Identify which cell holds the provided text, then report its [X, Y] central coordinate. 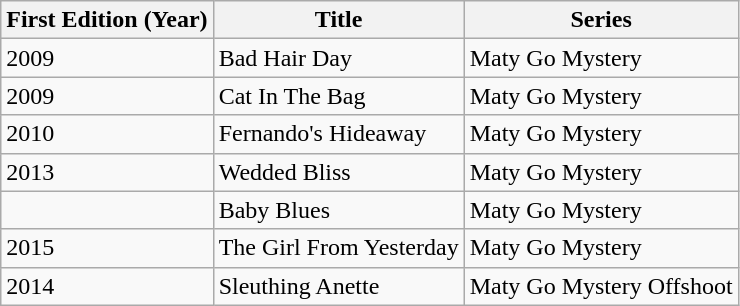
2014 [107, 286]
Baby Blues [338, 210]
2015 [107, 248]
2010 [107, 134]
Title [338, 20]
Bad Hair Day [338, 58]
First Edition (Year) [107, 20]
Wedded Bliss [338, 172]
Series [601, 20]
The Girl From Yesterday [338, 248]
2013 [107, 172]
Maty Go Mystery Offshoot [601, 286]
Fernando's Hideaway [338, 134]
Cat In The Bag [338, 96]
Sleuthing Anette [338, 286]
